Extract the (x, y) coordinate from the center of the cell holding the provided text.  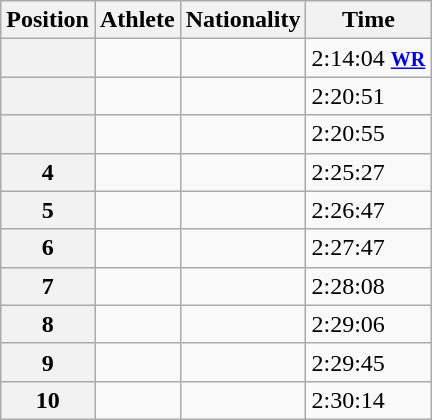
2:29:45 (368, 362)
2:14:04 WR (368, 58)
7 (48, 286)
Athlete (137, 20)
Nationality (243, 20)
Position (48, 20)
2:30:14 (368, 400)
10 (48, 400)
4 (48, 172)
2:20:55 (368, 134)
2:28:08 (368, 286)
6 (48, 248)
2:29:06 (368, 324)
2:25:27 (368, 172)
5 (48, 210)
2:26:47 (368, 210)
2:20:51 (368, 96)
2:27:47 (368, 248)
8 (48, 324)
Time (368, 20)
9 (48, 362)
